Determine the [x, y] coordinate at the center of the cell enclosing the given text.  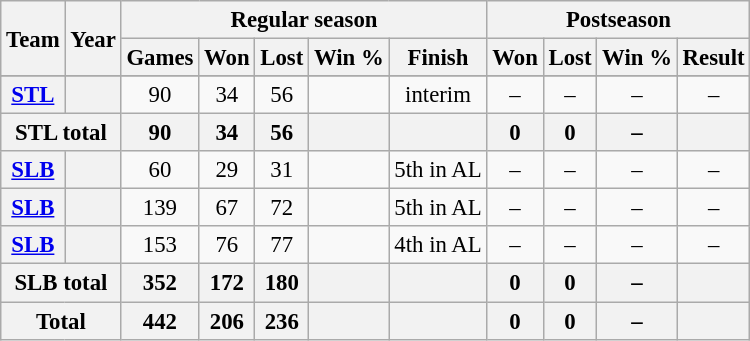
Year [93, 38]
Regular season [304, 20]
interim [438, 95]
Team [33, 38]
Games [160, 58]
SLB total [61, 283]
206 [227, 321]
236 [282, 321]
31 [282, 170]
172 [227, 283]
352 [160, 283]
180 [282, 283]
67 [227, 208]
442 [160, 321]
STL [33, 95]
153 [160, 245]
29 [227, 170]
Postseason [618, 20]
72 [282, 208]
77 [282, 245]
76 [227, 245]
STL total [61, 133]
139 [160, 208]
Result [714, 58]
Total [61, 321]
Finish [438, 58]
4th in AL [438, 245]
60 [160, 170]
